Scan for the cell matching the given text and deliver its [x, y] coordinate at center. 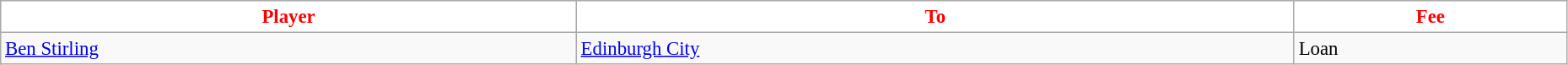
Loan [1431, 49]
Edinburgh City [935, 49]
Fee [1431, 17]
To [935, 17]
Ben Stirling [288, 49]
Player [288, 17]
